Determine the [x, y] coordinate at the center of the cell enclosing the given text.  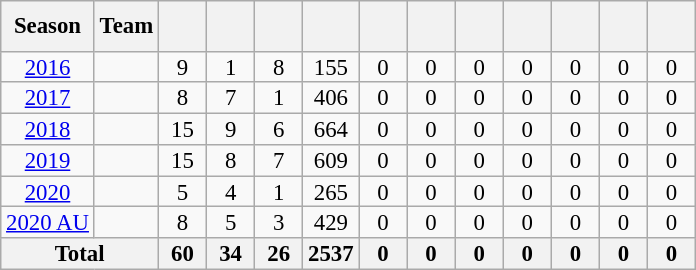
4 [231, 192]
609 [331, 160]
2020 AU [48, 222]
664 [331, 130]
155 [331, 66]
2016 [48, 66]
60 [182, 254]
406 [331, 98]
Season [48, 26]
2537 [331, 254]
Total [80, 254]
3 [279, 222]
265 [331, 192]
429 [331, 222]
26 [279, 254]
Team [126, 26]
2020 [48, 192]
2018 [48, 130]
2017 [48, 98]
2019 [48, 160]
34 [231, 254]
6 [279, 130]
